Find where the given text appears and provide that cell's center as [x, y] coordinate. 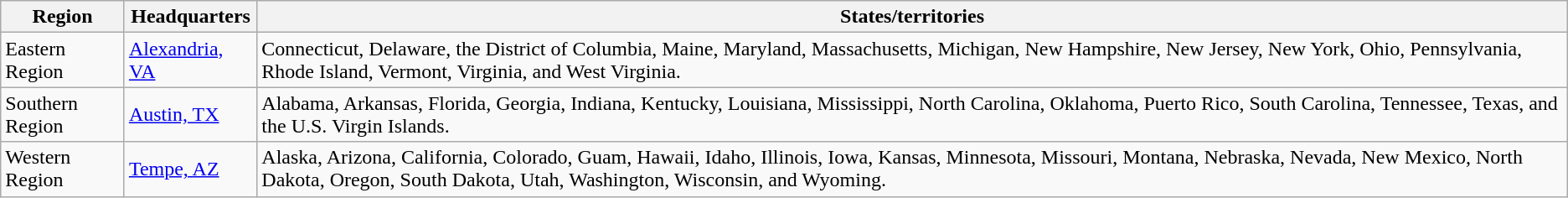
Tempe, AZ [190, 169]
Southern Region [63, 114]
States/territories [912, 17]
Headquarters [190, 17]
Western Region [63, 169]
Alexandria, VA [190, 60]
Region [63, 17]
Austin, TX [190, 114]
Eastern Region [63, 60]
